Locate the cell with the specified text and output its (X, Y) center coordinate. 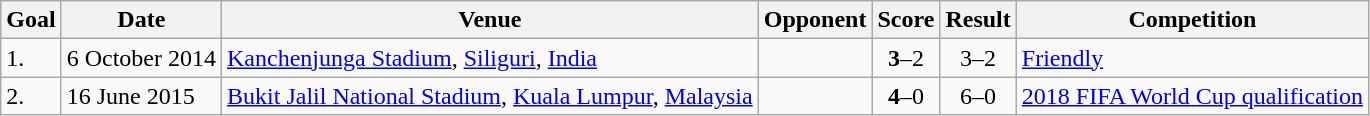
6 October 2014 (141, 58)
Score (906, 20)
Bukit Jalil National Stadium, Kuala Lumpur, Malaysia (490, 96)
Opponent (815, 20)
Competition (1192, 20)
Date (141, 20)
16 June 2015 (141, 96)
6–0 (978, 96)
Goal (31, 20)
Venue (490, 20)
1. (31, 58)
Friendly (1192, 58)
2. (31, 96)
2018 FIFA World Cup qualification (1192, 96)
Result (978, 20)
4–0 (906, 96)
Kanchenjunga Stadium, Siliguri, India (490, 58)
